Search for the cell housing the specified text and yield its [x, y] center coordinate. 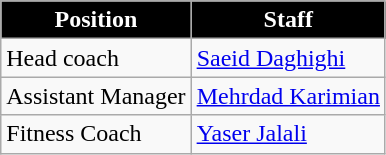
Mehrdad Karimian [288, 96]
Yaser Jalali [288, 134]
Saeid Daghighi [288, 58]
Head coach [96, 58]
Staff [288, 20]
Position [96, 20]
Assistant Manager [96, 96]
Fitness Coach [96, 134]
